Return [X, Y] of the center of cell containing provided text 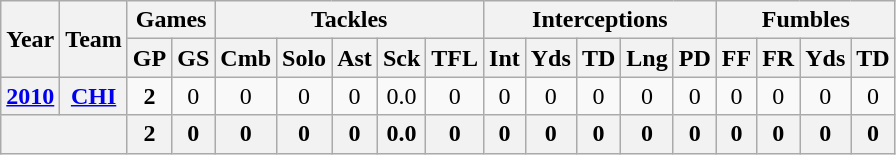
Ast [355, 58]
2010 [30, 96]
Solo [304, 58]
CHI [94, 96]
PD [694, 58]
FF [736, 58]
Games [170, 20]
Fumbles [806, 20]
Team [94, 39]
GP [149, 58]
Interceptions [600, 20]
Int [505, 58]
TFL [455, 58]
Sck [401, 58]
Lng [647, 58]
FR [778, 58]
Cmb [246, 58]
Tackles [350, 20]
GS [194, 58]
Year [30, 39]
